Find where the given text appears and provide that cell's center as [x, y] coordinate. 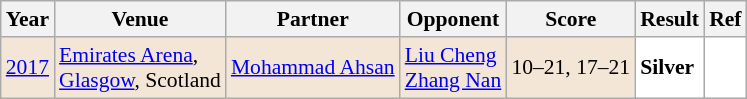
Silver [670, 68]
Opponent [454, 19]
Liu Cheng Zhang Nan [454, 68]
Emirates Arena,Glasgow, Scotland [140, 68]
10–21, 17–21 [570, 68]
Score [570, 19]
2017 [28, 68]
Venue [140, 19]
Ref [725, 19]
Partner [313, 19]
Year [28, 19]
Result [670, 19]
Mohammad Ahsan [313, 68]
